Identify which cell holds the provided text, then report its (X, Y) central coordinate. 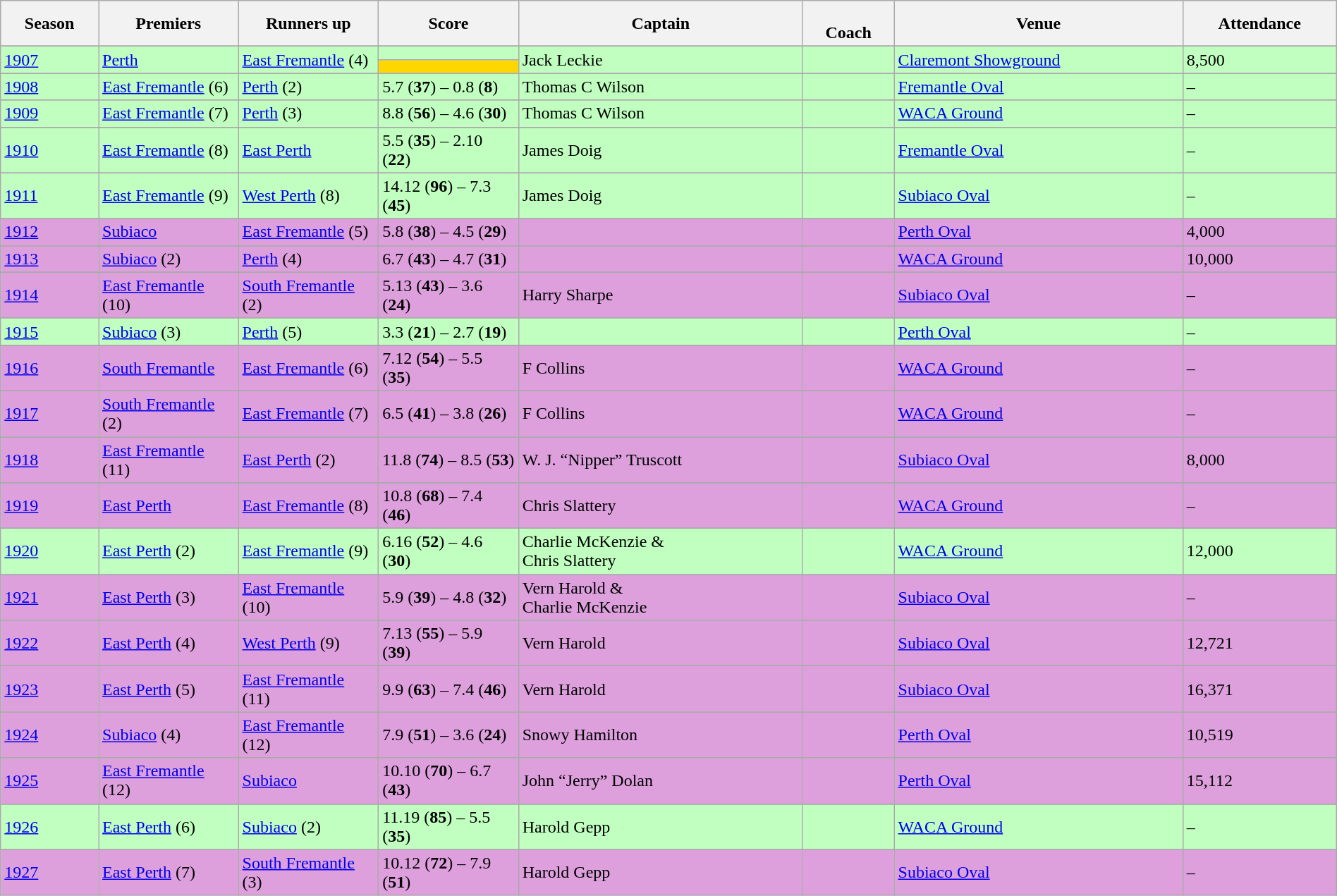
Score (448, 24)
East Perth (6) (169, 826)
10.12 (72) – 7.9 (51) (448, 873)
East Perth (5) (169, 689)
East Fremantle (5) (309, 232)
Perth (2) (309, 87)
10.10 (70) – 6.7 (43) (448, 781)
5.8 (38) – 4.5 (29) (448, 232)
8,500 (1259, 60)
Chris Slattery (660, 506)
7.9 (51) – 3.6 (24) (448, 735)
8,000 (1259, 460)
1917 (49, 413)
Perth (3) (309, 113)
South Fremantle (3) (309, 873)
East Perth (7) (169, 873)
1919 (49, 506)
1909 (49, 113)
Season (49, 24)
West Perth (9) (309, 643)
1925 (49, 781)
Perth (5) (309, 331)
7.12 (54) – 5.5 (35) (448, 368)
11.19 (85) – 5.5 (35) (448, 826)
Coach (848, 24)
1907 (49, 60)
Attendance (1259, 24)
8.8 (56) – 4.6 (30) (448, 113)
1920 (49, 551)
Subiaco (4) (169, 735)
Premiers (169, 24)
5.13 (43) – 3.6 (24) (448, 295)
1922 (49, 643)
10,000 (1259, 259)
6.16 (52) – 4.6 (30) (448, 551)
Claremont Showground (1038, 60)
1913 (49, 259)
Captain (660, 24)
1918 (49, 460)
1927 (49, 873)
1916 (49, 368)
15,112 (1259, 781)
Venue (1038, 24)
5.5 (35) – 2.10 (22) (448, 149)
10,519 (1259, 735)
West Perth (8) (309, 196)
1908 (49, 87)
1921 (49, 598)
16,371 (1259, 689)
6.7 (43) – 4.7 (31) (448, 259)
W. J. “Nipper” Truscott (660, 460)
12,000 (1259, 551)
5.7 (37) – 0.8 (8) (448, 87)
1914 (49, 295)
12,721 (1259, 643)
East Fremantle (4) (309, 60)
Perth (169, 60)
Harry Sharpe (660, 295)
Snowy Hamilton (660, 735)
1926 (49, 826)
7.13 (55) – 5.9 (39) (448, 643)
5.9 (39) – 4.8 (32) (448, 598)
6.5 (41) – 3.8 (26) (448, 413)
14.12 (96) – 7.3 (45) (448, 196)
South Fremantle (169, 368)
11.8 (74) – 8.5 (53) (448, 460)
East Perth (3) (169, 598)
Vern Harold & Charlie McKenzie (660, 598)
1912 (49, 232)
3.3 (21) – 2.7 (19) (448, 331)
Jack Leckie (660, 60)
10.8 (68) – 7.4 (46) (448, 506)
1910 (49, 149)
Perth (4) (309, 259)
1923 (49, 689)
1915 (49, 331)
Charlie McKenzie & Chris Slattery (660, 551)
1924 (49, 735)
Runners up (309, 24)
9.9 (63) – 7.4 (46) (448, 689)
4,000 (1259, 232)
East Perth (4) (169, 643)
Subiaco (3) (169, 331)
John “Jerry” Dolan (660, 781)
1911 (49, 196)
